Search for the cell housing the specified text and yield its (x, y) center coordinate. 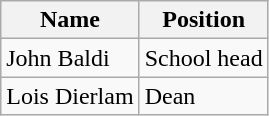
Dean (204, 96)
John Baldi (70, 58)
Position (204, 20)
Lois Dierlam (70, 96)
Name (70, 20)
School head (204, 58)
